From the cell containing the given text, extract its center point as [X, Y] coordinate. 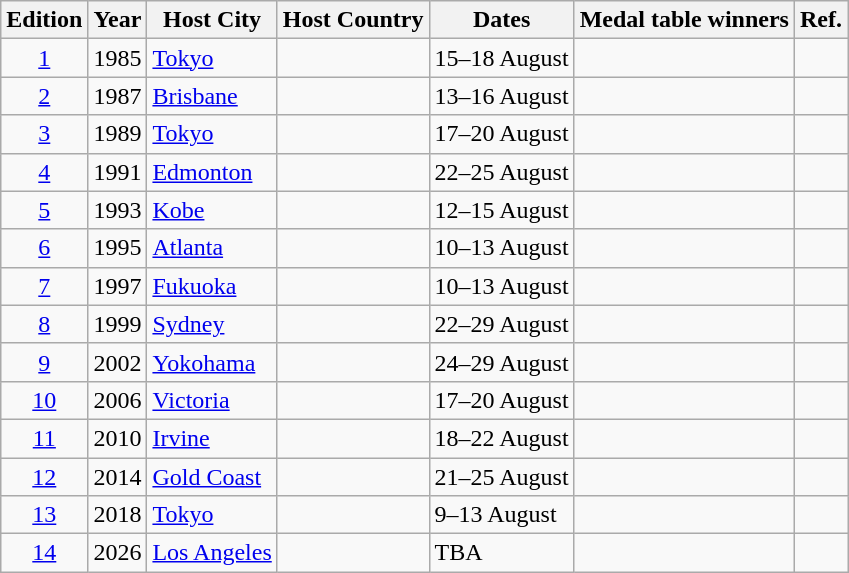
7 [44, 286]
1985 [118, 58]
1987 [118, 96]
1993 [118, 210]
Victoria [212, 400]
10 [44, 400]
18–22 August [502, 438]
1999 [118, 324]
Sydney [212, 324]
Los Angeles [212, 553]
21–25 August [502, 477]
15–18 August [502, 58]
2010 [118, 438]
1 [44, 58]
9–13 August [502, 515]
9 [44, 362]
2006 [118, 400]
Ref. [820, 20]
Dates [502, 20]
2 [44, 96]
1995 [118, 248]
11 [44, 438]
Host City [212, 20]
24–29 August [502, 362]
13–16 August [502, 96]
8 [44, 324]
Host Country [353, 20]
1991 [118, 172]
Edmonton [212, 172]
2026 [118, 553]
Kobe [212, 210]
Atlanta [212, 248]
2002 [118, 362]
14 [44, 553]
1989 [118, 134]
TBA [502, 553]
2018 [118, 515]
12–15 August [502, 210]
2014 [118, 477]
5 [44, 210]
Irvine [212, 438]
3 [44, 134]
1997 [118, 286]
22–25 August [502, 172]
Yokohama [212, 362]
Brisbane [212, 96]
12 [44, 477]
Gold Coast [212, 477]
6 [44, 248]
Edition [44, 20]
22–29 August [502, 324]
Year [118, 20]
Fukuoka [212, 286]
13 [44, 515]
4 [44, 172]
Medal table winners [684, 20]
